Find where the given text appears and provide that cell's center as (x, y) coordinate. 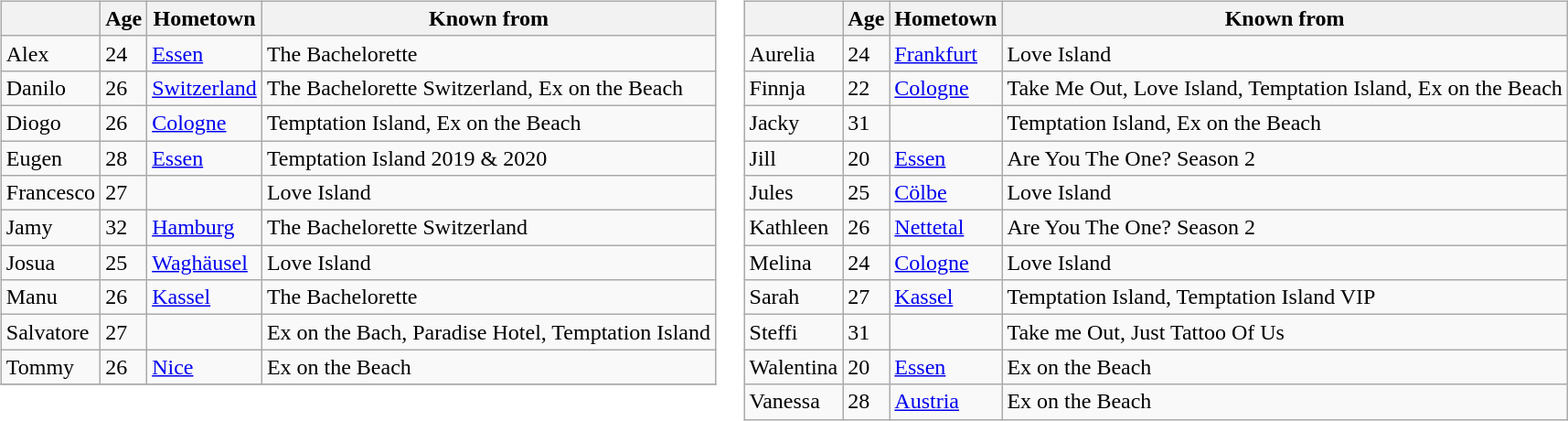
The Bachelorette Switzerland (488, 228)
Steffi (794, 332)
Frankfurt (945, 53)
Manu (50, 297)
Vanessa (794, 402)
Kathleen (794, 228)
Take Me Out, Love Island, Temptation Island, Ex on the Beach (1285, 88)
Danilo (50, 88)
Ex on the Bach, Paradise Hotel, Temptation Island (488, 332)
22 (867, 88)
Hamburg (205, 228)
Eugen (50, 158)
Finnja (794, 88)
Tommy (50, 367)
Temptation Island 2019 & 2020 (488, 158)
Jacky (794, 123)
The Bachelorette Switzerland, Ex on the Beach (488, 88)
Waghäusel (205, 263)
Jamy (50, 228)
Sarah (794, 297)
Aurelia (794, 53)
Jules (794, 193)
Walentina (794, 367)
Temptation Island, Temptation Island VIP (1285, 297)
Salvatore (50, 332)
Nettetal (945, 228)
Take me Out, Just Tattoo Of Us (1285, 332)
Austria (945, 402)
Melina (794, 263)
Josua (50, 263)
Francesco (50, 193)
32 (124, 228)
Alex (50, 53)
Jill (794, 158)
Nice (205, 367)
Cölbe (945, 193)
Switzerland (205, 88)
Diogo (50, 123)
